Identify which cell holds the provided text, then report its (x, y) central coordinate. 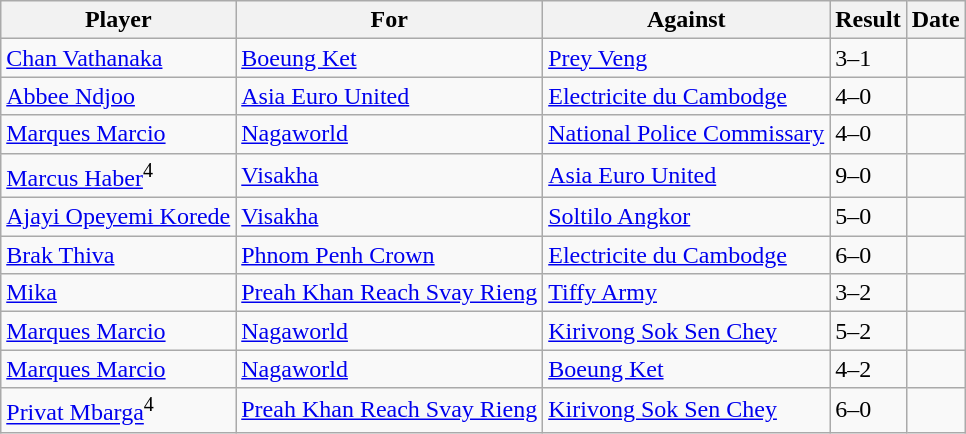
Player (118, 20)
Marcus Haber4 (118, 176)
3–1 (868, 58)
Mika (118, 293)
Chan Vathanaka (118, 58)
5–0 (868, 217)
Privat Mbarga4 (118, 410)
5–2 (868, 331)
Result (868, 20)
Date (936, 20)
Soltilo Angkor (686, 217)
Against (686, 20)
For (390, 20)
Abbee Ndjoo (118, 96)
Phnom Penh Crown (390, 255)
3–2 (868, 293)
National Police Commissary (686, 134)
Tiffy Army (686, 293)
Brak Thiva (118, 255)
Prey Veng (686, 58)
9–0 (868, 176)
4–2 (868, 369)
Ajayi Opeyemi Korede (118, 217)
